Capture the cell that displays the provided text and extract its [X, Y] central coordinate. 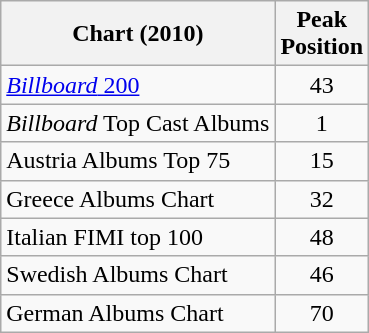
32 [322, 199]
PeakPosition [322, 34]
15 [322, 161]
Italian FIMI top 100 [138, 237]
Austria Albums Top 75 [138, 161]
Billboard 200 [138, 85]
Billboard Top Cast Albums [138, 123]
48 [322, 237]
70 [322, 313]
Swedish Albums Chart [138, 275]
Greece Albums Chart [138, 199]
1 [322, 123]
Chart (2010) [138, 34]
German Albums Chart [138, 313]
46 [322, 275]
43 [322, 85]
